From the cell containing the given text, extract its center point as (x, y) coordinate. 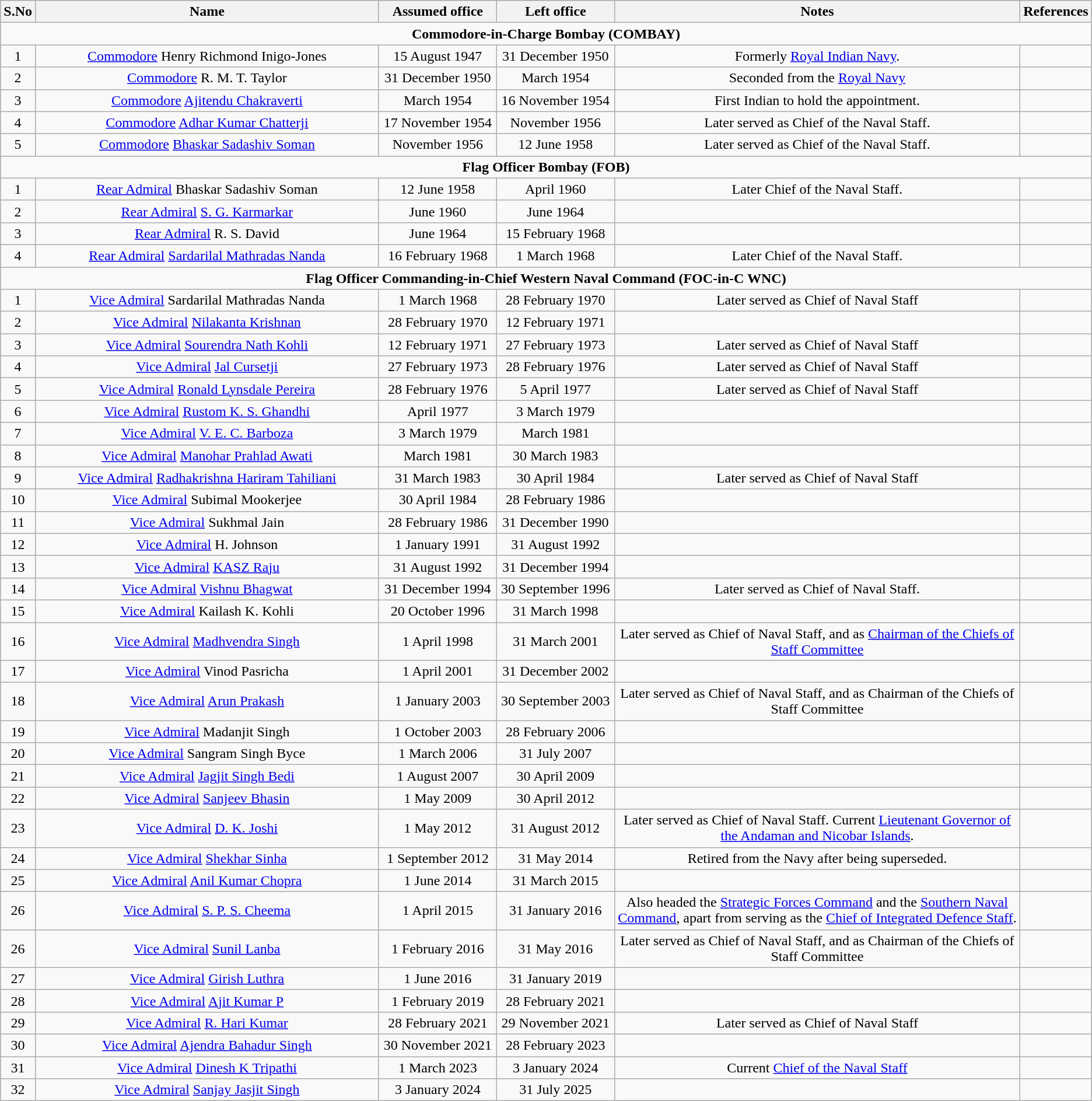
13 (18, 567)
7 (18, 434)
31 July 2025 (555, 1090)
10 (18, 500)
31 December 2002 (555, 672)
Vice Admiral Vinod Pasricha (206, 672)
17 November 1954 (437, 123)
1 January 1991 (437, 544)
Assumed office (437, 12)
24 (18, 858)
21 (18, 776)
30 September 2003 (555, 701)
12 (18, 544)
Flag Officer Bombay (FOB) (546, 167)
16 (18, 641)
30 (18, 1045)
1 October 2003 (437, 732)
References (1056, 12)
Later served as Chief of Naval Staff. (817, 589)
Vice Admiral Rustom K. S. Ghandhi (206, 411)
Vice Admiral Kailash K. Kohli (206, 611)
31 March 1983 (437, 478)
1 February 2016 (437, 949)
17 (18, 672)
30 April 2009 (555, 776)
30 March 1983 (555, 456)
Commodore Adhar Kumar Chatterji (206, 123)
29 (18, 1023)
Vice Admiral Arun Prakash (206, 701)
S.No (18, 12)
29 November 2021 (555, 1023)
Current Chief of the Naval Staff (817, 1067)
19 (18, 732)
31 January 2016 (555, 910)
Vice Admiral Girish Luthra (206, 978)
Commodore Henry Richmond Inigo-Jones (206, 56)
Vice Admiral KASZ Raju (206, 567)
31 January 2019 (555, 978)
Retired from the Navy after being superseded. (817, 858)
1 September 2012 (437, 858)
31 March 1998 (555, 611)
Vice Admiral Dinesh K Tripathi (206, 1067)
28 February 2006 (555, 732)
Vice Admiral Sardarilal Mathradas Nanda (206, 300)
32 (18, 1090)
Name (206, 12)
Left office (555, 12)
1 April 1998 (437, 641)
Vice Admiral Manohar Prahlad Awati (206, 456)
Commodore Bhaskar Sadashiv Soman (206, 145)
Flag Officer Commanding-in-Chief Western Naval Command (FOC-in-C WNC) (546, 278)
Vice Admiral Ronald Lynsdale Pereira (206, 389)
6 (18, 411)
Vice Admiral R. Hari Kumar (206, 1023)
Vice Admiral H. Johnson (206, 544)
Rear Admiral S. G. Karmarkar (206, 211)
Commodore R. M. T. Taylor (206, 78)
Commodore-in-Charge Bombay (COMBAY) (546, 34)
1 January 2003 (437, 701)
23 (18, 829)
Vice Admiral Sangram Singh Byce (206, 754)
27 (18, 978)
31 (18, 1067)
Vice Admiral Subimal Mookerjee (206, 500)
31 March 2001 (555, 641)
22 (18, 798)
8 (18, 456)
Vice Admiral Madhvendra Singh (206, 641)
Vice Admiral Vishnu Bhagwat (206, 589)
Vice Admiral Sukhmal Jain (206, 522)
Rear Admiral Bhaskar Sadashiv Soman (206, 189)
Seconded from the Royal Navy (817, 78)
Notes (817, 12)
31 August 2012 (555, 829)
April 1960 (555, 189)
Vice Admiral Anil Kumar Chopra (206, 880)
31 March 2015 (555, 880)
28 (18, 1001)
Vice Admiral Radhakrishna Hariram Tahiliani (206, 478)
Vice Admiral V. E. C. Barboza (206, 434)
Vice Admiral S. P. S. Cheema (206, 910)
9 (18, 478)
Vice Admiral Jal Cursetji (206, 367)
Vice Admiral Madanjit Singh (206, 732)
Rear Admiral R. S. David (206, 233)
1 August 2007 (437, 776)
Vice Admiral Ajendra Bahadur Singh (206, 1045)
Also headed the Strategic Forces Command and the Southern Naval Command, apart from serving as the Chief of Integrated Defence Staff. (817, 910)
28 February 2023 (555, 1045)
1 April 2001 (437, 672)
Vice Admiral Sourendra Nath Kohli (206, 345)
15 (18, 611)
31 December 1990 (555, 522)
18 (18, 701)
1 March 2023 (437, 1067)
Later served as Chief of Naval Staff. Current Lieutenant Governor of the Andaman and Nicobar Islands. (817, 829)
30 September 1996 (555, 589)
11 (18, 522)
Formerly Royal Indian Navy. (817, 56)
Vice Admiral Jagjit Singh Bedi (206, 776)
31 July 2007 (555, 754)
Vice Admiral Sunil Lanba (206, 949)
30 April 2012 (555, 798)
25 (18, 880)
1 May 2012 (437, 829)
1 February 2019 (437, 1001)
1 May 2009 (437, 798)
1 June 2014 (437, 880)
Rear Admiral Sardarilal Mathradas Nanda (206, 256)
Vice Admiral D. K. Joshi (206, 829)
June 1960 (437, 211)
31 May 2016 (555, 949)
First Indian to hold the appointment. (817, 100)
16 February 1968 (437, 256)
Vice Admiral Sanjeev Bhasin (206, 798)
Vice Admiral Shekhar Sinha (206, 858)
Vice Admiral Sanjay Jasjit Singh (206, 1090)
1 June 2016 (437, 978)
April 1977 (437, 411)
Commodore Ajitendu Chakraverti (206, 100)
31 May 2014 (555, 858)
Vice Admiral Ajit Kumar P (206, 1001)
1 April 2015 (437, 910)
16 November 1954 (555, 100)
Vice Admiral Nilakanta Krishnan (206, 323)
30 November 2021 (437, 1045)
14 (18, 589)
15 February 1968 (555, 233)
20 (18, 754)
20 October 1996 (437, 611)
5 April 1977 (555, 389)
15 August 1947 (437, 56)
1 March 2006 (437, 754)
